Scan for the cell matching the given text and deliver its [x, y] coordinate at center. 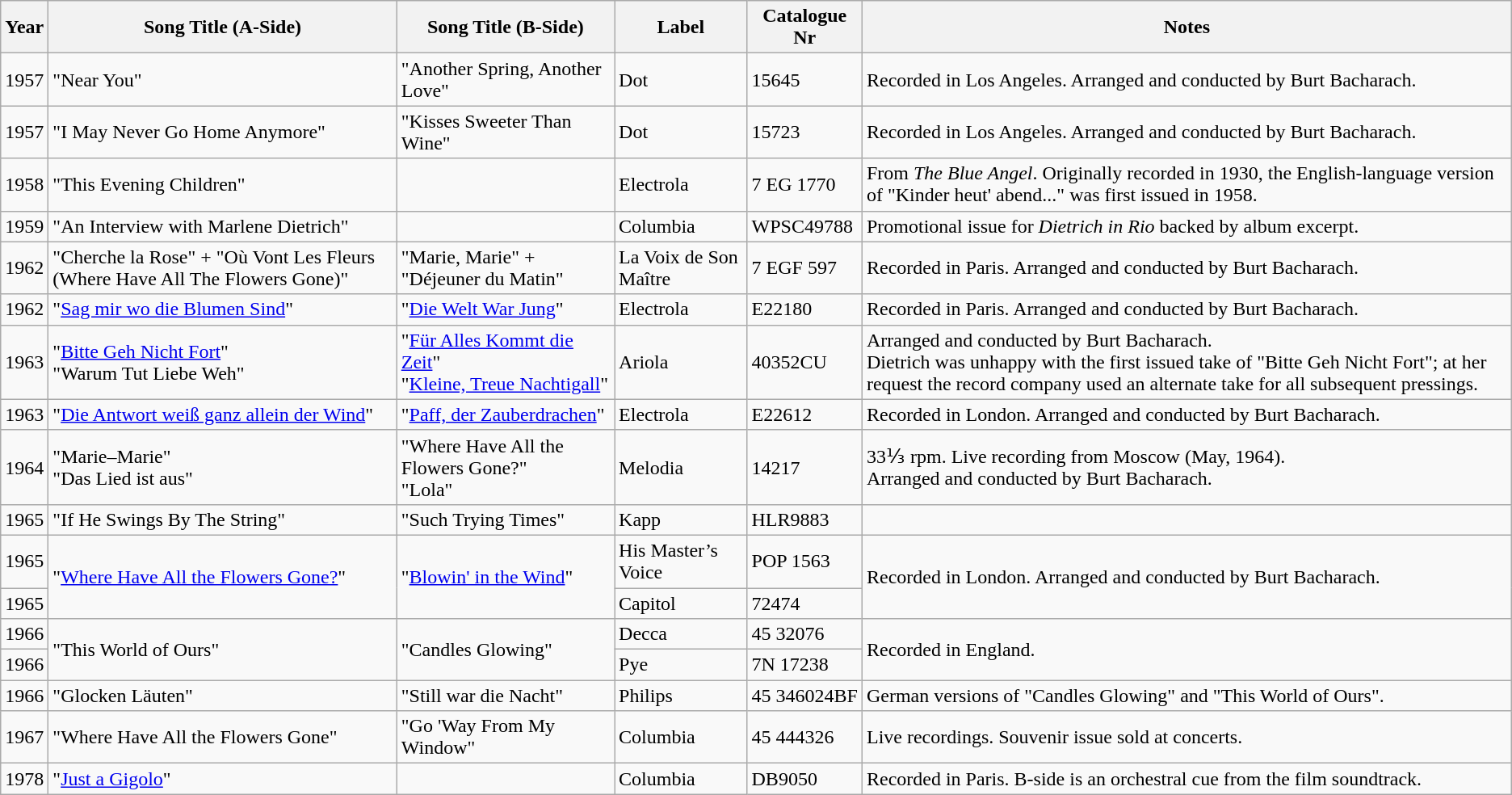
1967 [24, 737]
45 444326 [804, 737]
"I May Never Go Home Anymore" [223, 132]
Pye [681, 665]
WPSC49788 [804, 226]
Notes [1186, 27]
"This Evening Children" [223, 184]
La Voix de Son Maître [681, 268]
7 EG 1770 [804, 184]
"This World of Ours" [223, 650]
1964 [24, 467]
Recorded in England. [1186, 650]
45 32076 [804, 634]
"Candles Glowing" [506, 650]
15723 [804, 132]
"Die Antwort weiß ganz allein der Wind" [223, 414]
"Kisses Sweeter Than Wine" [506, 132]
Label [681, 27]
Kapp [681, 519]
"Paff, der Zauberdrachen" [506, 414]
Decca [681, 634]
His Master’s Voice [681, 561]
"If He Swings By The String" [223, 519]
"Glocken Läuten" [223, 696]
33⅓ rpm. Live recording from Moscow (May, 1964). Arranged and conducted by Burt Bacharach. [1186, 467]
"Near You" [223, 79]
"Die Welt War Jung" [506, 309]
72474 [804, 604]
"Still war die Nacht" [506, 696]
"Where Have All the Flowers Gone?" [223, 577]
1978 [24, 779]
7N 17238 [804, 665]
Catalogue Nr [804, 27]
"Another Spring, Another Love" [506, 79]
Melodia [681, 467]
"Sag mir wo die Blumen Sind" [223, 309]
German versions of "Candles Glowing" and "This World of Ours". [1186, 696]
40352CU [804, 362]
45 346024BF [804, 696]
From The Blue Angel. Originally recorded in 1930, the English-language version of "Kinder heut' abend..." was first issued in 1958. [1186, 184]
"Marie–Marie""Das Lied ist aus" [223, 467]
Philips [681, 696]
Live recordings. Souvenir issue sold at concerts. [1186, 737]
"Blowin' in the Wind" [506, 577]
"Marie, Marie" + "Déjeuner du Matin" [506, 268]
"Just a Gigolo" [223, 779]
DB9050 [804, 779]
"Where Have All the Flowers Gone?""Lola" [506, 467]
14217 [804, 467]
"Bitte Geh Nicht Fort""Warum Tut Liebe Weh" [223, 362]
"Go 'Way From My Window" [506, 737]
7 EGF 597 [804, 268]
Song Title (A-Side) [223, 27]
15645 [804, 79]
Capitol [681, 604]
1958 [24, 184]
POP 1563 [804, 561]
HLR9883 [804, 519]
"Where Have All the Flowers Gone" [223, 737]
E22180 [804, 309]
"Für Alles Kommt die Zeit""Kleine, Treue Nachtigall" [506, 362]
Recorded in Paris. B-side is an orchestral cue from the film soundtrack. [1186, 779]
"Such Trying Times" [506, 519]
Ariola [681, 362]
Promotional issue for Dietrich in Rio backed by album excerpt. [1186, 226]
Year [24, 27]
"An Interview with Marlene Dietrich" [223, 226]
1959 [24, 226]
"Cherche la Rose" + "Où Vont Les Fleurs (Where Have All The Flowers Gone)" [223, 268]
Song Title (B-Side) [506, 27]
E22612 [804, 414]
